Pinpoint the cell where the given text exists, returning its [X, Y] midpoint coordinate. 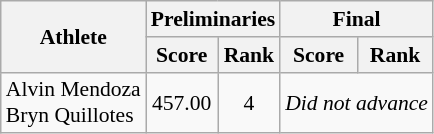
457.00 [182, 102]
Alvin MendozaBryn Quillotes [74, 102]
Did not advance [356, 102]
4 [250, 102]
Final [356, 19]
Preliminaries [213, 19]
Athlete [74, 36]
